Detect which cell encompasses the target text, then output its [X, Y] center coordinate. 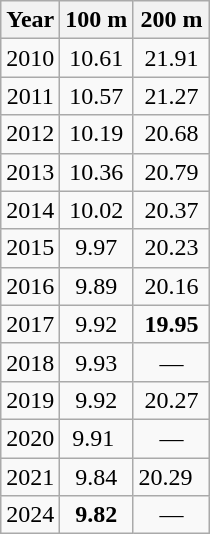
9.97 [96, 248]
10.57 [96, 96]
21.27 [172, 96]
2015 [30, 248]
2012 [30, 134]
2020 [30, 438]
20.23 [172, 248]
9.93 [96, 362]
100 m [96, 20]
2010 [30, 58]
20.37 [172, 210]
2019 [30, 400]
20.29 [172, 477]
200 m [172, 20]
9.84 [96, 477]
21.91 [172, 58]
2017 [30, 324]
9.91 [96, 438]
19.95 [172, 324]
20.68 [172, 134]
10.61 [96, 58]
2018 [30, 362]
9.82 [96, 515]
20.16 [172, 286]
2016 [30, 286]
20.27 [172, 400]
10.36 [96, 172]
2013 [30, 172]
9.89 [96, 286]
2011 [30, 96]
2021 [30, 477]
10.02 [96, 210]
2024 [30, 515]
20.79 [172, 172]
Year [30, 20]
10.19 [96, 134]
2014 [30, 210]
